Search for the cell housing the specified text and yield its [X, Y] center coordinate. 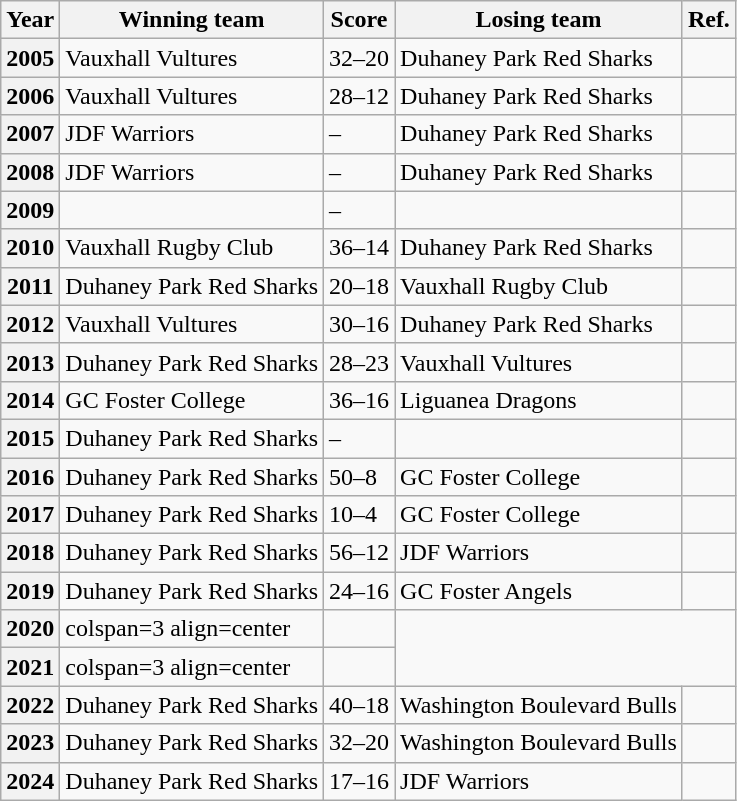
2022 [30, 705]
36–14 [360, 248]
2014 [30, 400]
2005 [30, 58]
2023 [30, 743]
10–4 [360, 515]
40–18 [360, 705]
Ref. [708, 20]
20–18 [360, 286]
Year [30, 20]
36–16 [360, 400]
2017 [30, 515]
2012 [30, 324]
2009 [30, 210]
28–12 [360, 96]
Liguanea Dragons [539, 400]
2013 [30, 362]
56–12 [360, 553]
2021 [30, 667]
GC Foster Angels [539, 591]
Winning team [192, 20]
Score [360, 20]
2008 [30, 172]
2006 [30, 96]
2018 [30, 553]
2011 [30, 286]
2016 [30, 477]
28–23 [360, 362]
17–16 [360, 781]
2015 [30, 438]
24–16 [360, 591]
30–16 [360, 324]
2024 [30, 781]
2010 [30, 248]
2019 [30, 591]
Losing team [539, 20]
50–8 [360, 477]
2020 [30, 629]
2007 [30, 134]
